Capture the cell that displays the provided text and extract its [X, Y] central coordinate. 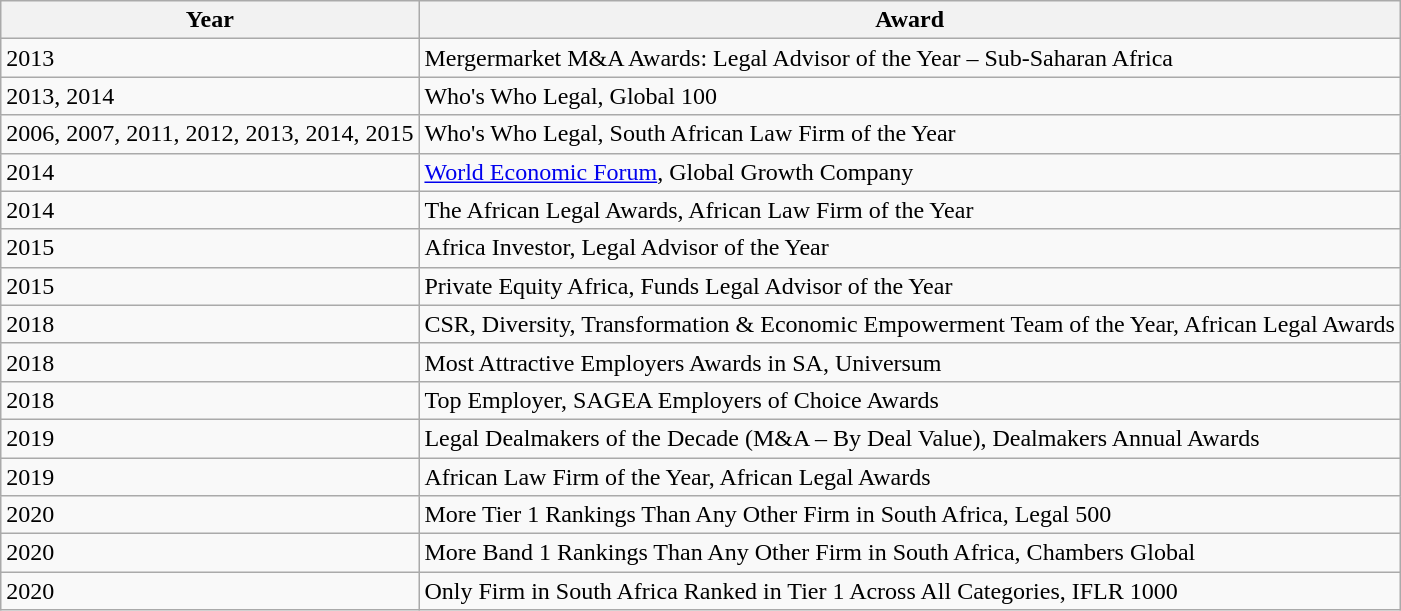
Mergermarket M&A Awards: Legal Advisor of the Year – Sub-Saharan Africa [910, 58]
African Law Firm of the Year, African Legal Awards [910, 477]
2013 [210, 58]
World Economic Forum, Global Growth Company [910, 172]
More Band 1 Rankings Than Any Other Firm in South Africa, Chambers Global [910, 553]
More Tier 1 Rankings Than Any Other Firm in South Africa, Legal 500 [910, 515]
Africa Investor, Legal Advisor of the Year [910, 248]
Who's Who Legal, Global 100 [910, 96]
Who's Who Legal, South African Law Firm of the Year [910, 134]
Private Equity Africa, Funds Legal Advisor of the Year [910, 286]
CSR, Diversity, Transformation & Economic Empowerment Team of the Year, African Legal Awards [910, 324]
2006, 2007, 2011, 2012, 2013, 2014, 2015 [210, 134]
Only Firm in South Africa Ranked in Tier 1 Across All Categories, IFLR 1000 [910, 591]
2013, 2014 [210, 96]
The African Legal Awards, African Law Firm of the Year [910, 210]
Most Attractive Employers Awards in SA, Universum [910, 362]
Legal Dealmakers of the Decade (M&A – By Deal Value), Dealmakers Annual Awards [910, 438]
Top Employer, SAGEA Employers of Choice Awards [910, 400]
Award [910, 20]
Year [210, 20]
